Find where the given text appears and provide that cell's center as [x, y] coordinate. 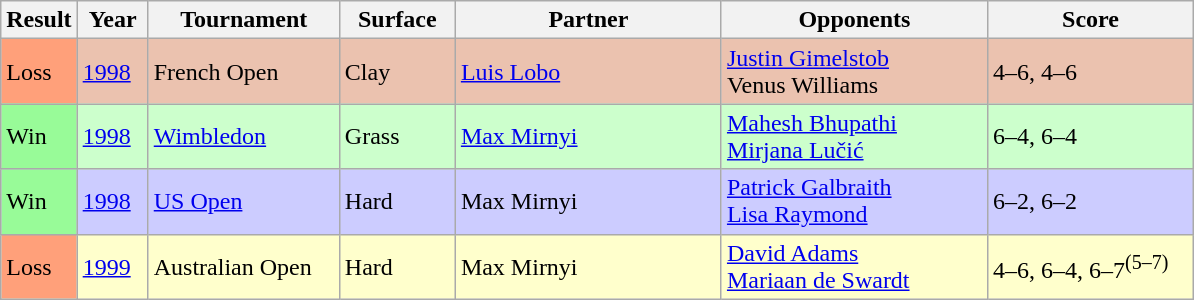
Mahesh Bhupathi Mirjana Lučić [854, 136]
Justin Gimelstob Venus Williams [854, 72]
Wimbledon [244, 136]
Australian Open [244, 266]
Grass [397, 136]
Clay [397, 72]
Score [1090, 20]
David Adams Mariaan de Swardt [854, 266]
Tournament [244, 20]
Luis Lobo [588, 72]
French Open [244, 72]
Partner [588, 20]
Result [39, 20]
6–4, 6–4 [1090, 136]
4–6, 4–6 [1090, 72]
Patrick Galbraith Lisa Raymond [854, 202]
Surface [397, 20]
Year [112, 20]
US Open [244, 202]
4–6, 6–4, 6–7(5–7) [1090, 266]
6–2, 6–2 [1090, 202]
1999 [112, 266]
Opponents [854, 20]
